Scan for the cell matching the given text and deliver its (X, Y) coordinate at center. 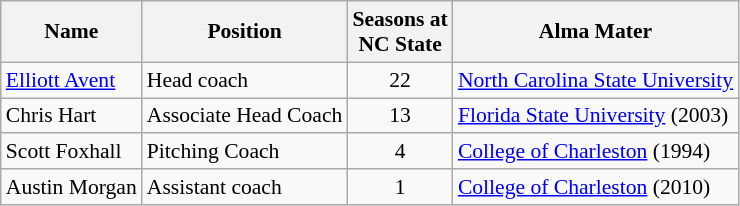
13 (400, 116)
Alma Mater (596, 32)
Assistant coach (245, 187)
North Carolina State University (596, 80)
4 (400, 152)
22 (400, 80)
Pitching Coach (245, 152)
Associate Head Coach (245, 116)
Chris Hart (72, 116)
Position (245, 32)
Name (72, 32)
Seasons atNC State (400, 32)
College of Charleston (2010) (596, 187)
College of Charleston (1994) (596, 152)
Head coach (245, 80)
Austin Morgan (72, 187)
Elliott Avent (72, 80)
Scott Foxhall (72, 152)
Florida State University (2003) (596, 116)
1 (400, 187)
